From the cell containing the given text, extract its center point as (X, Y) coordinate. 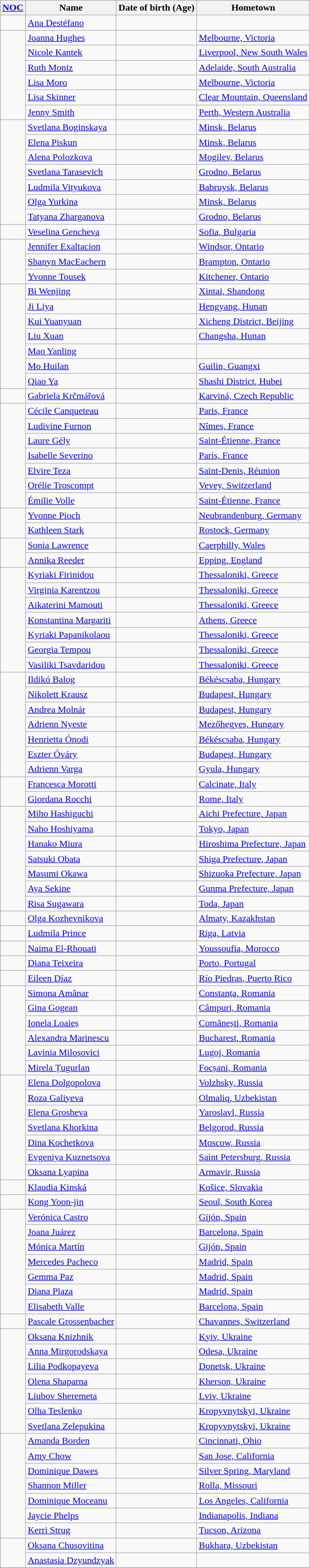
Konstantina Margariti (71, 620)
Gabriela Krčmářová (71, 396)
Mezőhegyes, Hungary (253, 724)
Shiga Prefecture, Japan (253, 859)
Andrea Molnár (71, 709)
Mo Huilan (71, 366)
Isabelle Severino (71, 456)
Câmpuri, Romania (253, 1008)
Klaudia Kinská (71, 1187)
Émilie Volle (71, 500)
Hometown (253, 8)
Aichi Prefecture, Japan (253, 814)
Kitchener, Ontario (253, 276)
Saint Petersburg, Russia (253, 1157)
Naho Hoshiyama (71, 829)
Kerri Strug (71, 1530)
Ludmila Prince (71, 933)
Neubrandenburg, Germany (253, 515)
Ruth Moniz (71, 67)
Satsuki Obata (71, 859)
Comănești, Romania (253, 1023)
Masumi Okawa (71, 873)
Anna Mirgorodskaya (71, 1351)
Mónica Martín (71, 1247)
Joanna Hughes (71, 38)
Tucson, Arizona (253, 1530)
Rolla, Missouri (253, 1486)
Almaty, Kazakhstan (253, 919)
Windsor, Ontario (253, 247)
Name (71, 8)
Mirela Țugurlan (71, 1068)
Joana Juárez (71, 1232)
Nicole Kantek (71, 53)
Rostock, Germany (253, 530)
Changsha, Hunan (253, 336)
Riga, Latvia (253, 933)
Eszter Óváry (71, 754)
Rome, Italy (253, 799)
Donetsk, Ukraine (253, 1366)
Eileen Díaz (71, 978)
Sofia, Bulgaria (253, 232)
Adrienn Nyeste (71, 724)
Bi Wenjing (71, 291)
Kyriaki Papanikolaou (71, 635)
Olga Kozhevnikova (71, 919)
Ji Liya (71, 306)
Gunma Prefecture, Japan (253, 888)
Annika Reeder (71, 560)
Jenny Smith (71, 112)
Odesa, Ukraine (253, 1351)
Yvonne Pioch (71, 515)
Olga Yurkina (71, 202)
Bukhara, Uzbekistan (253, 1545)
Shannon Miller (71, 1486)
Elena Dolgopolova (71, 1082)
Vevey, Switzerland (253, 486)
Mercedes Pacheco (71, 1262)
Shanyn MacEachern (71, 262)
Moscow, Russia (253, 1142)
NOC (13, 8)
Adelaide, South Australia (253, 67)
Roza Galiyeva (71, 1097)
Chavannes, Switzerland (253, 1321)
Svetlana Zelepukina (71, 1426)
Diana Plaza (71, 1292)
Clear Mountain, Queensland (253, 97)
Xicheng District, Beijing (253, 321)
Seoul, South Korea (253, 1202)
Elena Piskun (71, 142)
Alena Polozkova (71, 157)
Francesca Morotti (71, 784)
Jennifer Exaltacion (71, 247)
Aya Sekine (71, 888)
Diana Teixeira (71, 963)
Belgorod, Russia (253, 1127)
Río Piedras, Puerto Rico (253, 978)
Youssoufia, Morocco (253, 948)
Hanako Miura (71, 844)
Alexandra Marinescu (71, 1038)
Oksana Chusovitina (71, 1545)
San Jose, California (253, 1456)
Pascale Grossenbacher (71, 1321)
Liu Xuan (71, 336)
Svetlana Boginskaya (71, 127)
Ludivine Furnon (71, 426)
Naima El-Rhouati (71, 948)
Aikaterini Mamouti (71, 605)
Dominique Dawes (71, 1471)
Karviná, Czech Republic (253, 396)
Epping, England (253, 560)
Mogilev, Belarus (253, 157)
Ana Destéfano (71, 23)
Mao Yanling (71, 351)
Kong Yoon-jin (71, 1202)
Kherson, Ukraine (253, 1381)
Olha Teslenko (71, 1411)
Gyula, Hungary (253, 769)
Tokyo, Japan (253, 829)
Ionela Loaieș (71, 1023)
Laure Gély (71, 441)
Risa Sugawara (71, 903)
Constanța, Romania (253, 993)
Bucharest, Romania (253, 1038)
Athens, Greece (253, 620)
Oksana Lyapina (71, 1172)
Toda, Japan (253, 903)
Košice, Slovakia (253, 1187)
Lisa Moro (71, 82)
Dominique Moceanu (71, 1501)
Kui Yuanyuan (71, 321)
Georgia Tempou (71, 649)
Elvire Teza (71, 471)
Simona Amânar (71, 993)
Olmaliq, Uzbekistan (253, 1097)
Kyiv, Ukraine (253, 1336)
Olena Shaparna (71, 1381)
Focșani, Romania (253, 1068)
Nîmes, France (253, 426)
Volzhsky, Russia (253, 1082)
Date of birth (Age) (157, 8)
Lisa Skinner (71, 97)
Ludmila Vityukova (71, 187)
Verónica Castro (71, 1217)
Jaycie Phelps (71, 1515)
Babruysk, Belarus (253, 187)
Perth, Western Australia (253, 112)
Elisabeth Valle (71, 1306)
Veselina Gencheva (71, 232)
Amanda Borden (71, 1441)
Xintai, Shandong (253, 291)
Tatyana Zharganova (71, 217)
Giordana Rocchi (71, 799)
Elena Grosheva (71, 1112)
Svetlana Tarasevich (71, 172)
Yaroslavl, Russia (253, 1112)
Liverpool, New South Wales (253, 53)
Gina Gogean (71, 1008)
Gemma Paz (71, 1277)
Silver Spring, Maryland (253, 1471)
Liubov Sheremeta (71, 1396)
Adrienn Varga (71, 769)
Cécile Canqueteau (71, 411)
Sonia Lawrence (71, 545)
Yvonne Tousek (71, 276)
Calcinate, Italy (253, 784)
Armavir, Russia (253, 1172)
Nikolett Krausz (71, 695)
Lavinia Miloșovici (71, 1053)
Amy Chow (71, 1456)
Kyriaki Firinidou (71, 575)
Hengyang, Hunan (253, 306)
Anastasia Dzyundzyak (71, 1560)
Ildikó Balog (71, 680)
Oksana Knizhnik (71, 1336)
Saint-Denis, Réunion (253, 471)
Shizuoka Prefecture, Japan (253, 873)
Virginia Karentzou (71, 590)
Caerphilly, Wales (253, 545)
Lugoj, Romania (253, 1053)
Qiao Ya (71, 381)
Dina Kochetkova (71, 1142)
Hiroshima Prefecture, Japan (253, 844)
Brampton, Ontario (253, 262)
Lilia Podkopayeva (71, 1366)
Henrietta Ónodi (71, 739)
Orélie Troscompt (71, 486)
Miho Hashiguchi (71, 814)
Indianapolis, Indiana (253, 1515)
Lviv, Ukraine (253, 1396)
Kathleen Stark (71, 530)
Vasiliki Tsavdaridou (71, 665)
Shashi District, Hubei (253, 381)
Guilin, Guangxi (253, 366)
Svetlana Khorkina (71, 1127)
Evgeniya Kuznetsova (71, 1157)
Porto, Portugal (253, 963)
Cincinnati, Ohio (253, 1441)
Los Angeles, California (253, 1501)
